Scan for the cell matching the given text and deliver its (x, y) coordinate at center. 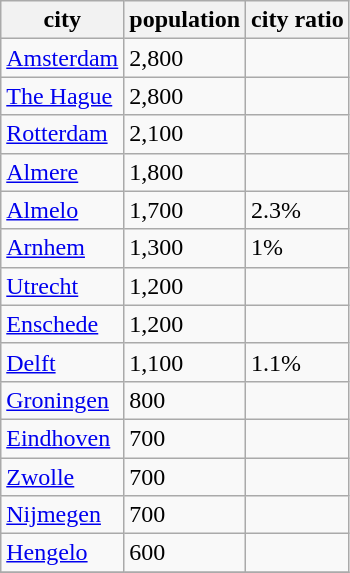
2,100 (185, 134)
Arnhem (62, 248)
Delft (62, 362)
1,700 (185, 210)
1.1% (298, 362)
600 (185, 553)
Groningen (62, 400)
Enschede (62, 324)
Amsterdam (62, 58)
Nijmegen (62, 515)
800 (185, 400)
Eindhoven (62, 438)
Rotterdam (62, 134)
Zwolle (62, 477)
Almelo (62, 210)
1,300 (185, 248)
city (62, 20)
Hengelo (62, 553)
2.3% (298, 210)
Utrecht (62, 286)
The Hague (62, 96)
city ratio (298, 20)
1,800 (185, 172)
1,100 (185, 362)
1% (298, 248)
Almere (62, 172)
population (185, 20)
